Detect which cell encompasses the target text, then output its (X, Y) center coordinate. 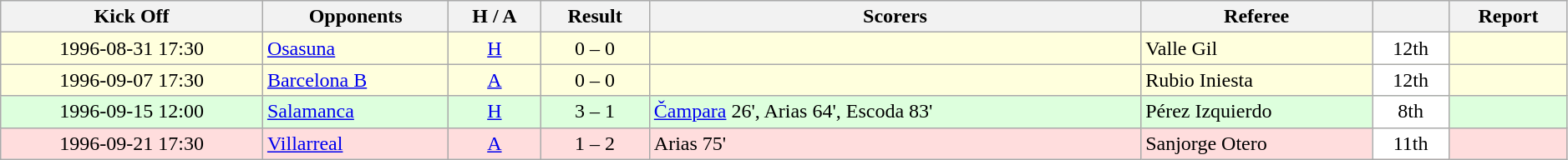
Barcelona B (356, 80)
Scorers (895, 17)
1996-08-31 17:30 (132, 48)
Arias 75' (895, 143)
11th (1411, 143)
1996-09-07 17:30 (132, 80)
1 – 2 (595, 143)
Result (595, 17)
Villarreal (356, 143)
8th (1411, 112)
Valle Gil (1256, 48)
Čampara 26', Arias 64', Escoda 83' (895, 112)
Salamanca (356, 112)
Osasuna (356, 48)
H / A (495, 17)
Rubio Iniesta (1256, 80)
1996-09-21 17:30 (132, 143)
Sanjorge Otero (1256, 143)
Referee (1256, 17)
Report (1508, 17)
3 – 1 (595, 112)
1996-09-15 12:00 (132, 112)
Opponents (356, 17)
Pérez Izquierdo (1256, 112)
Kick Off (132, 17)
